Return [x, y] of the center of cell containing provided text 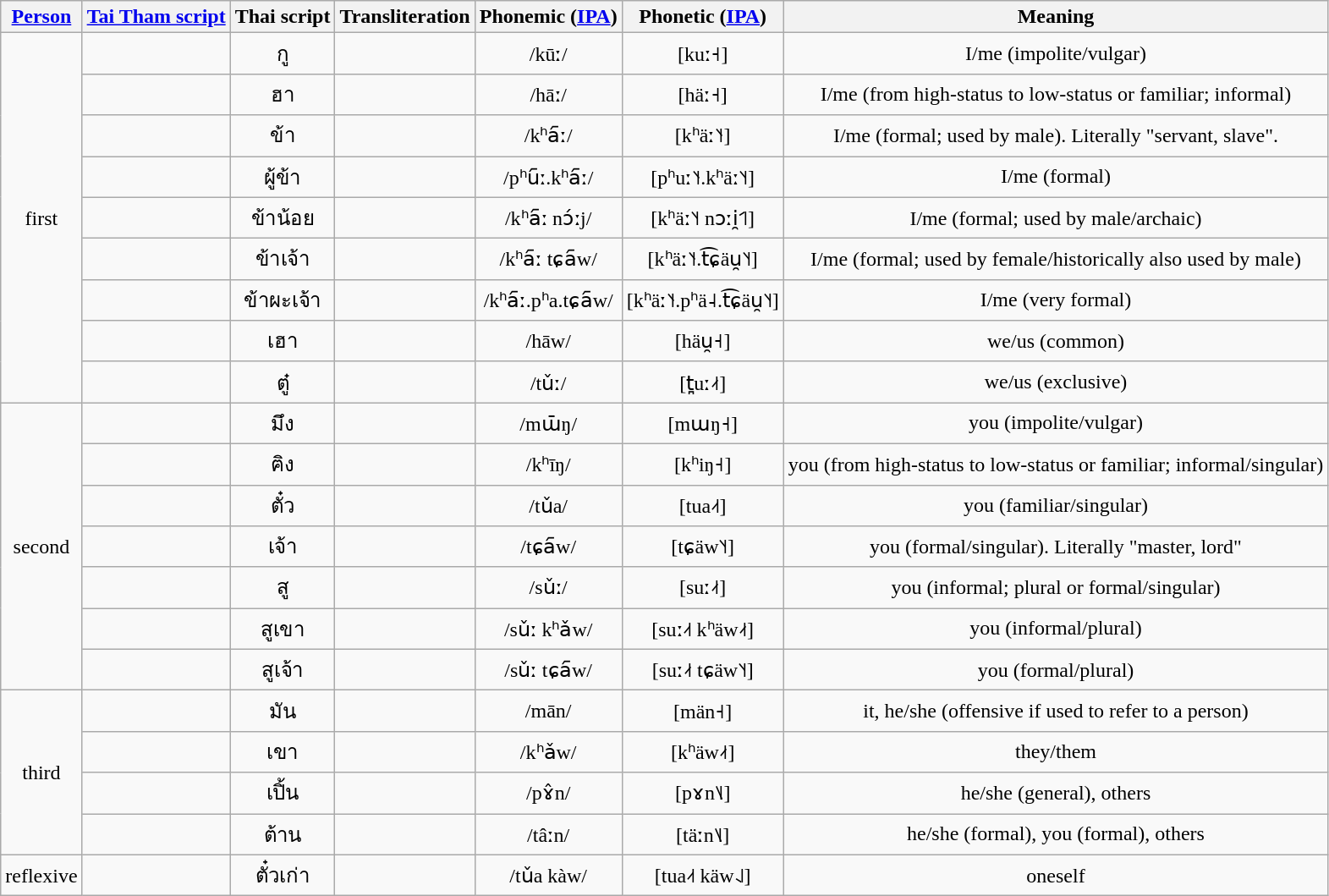
/kʰǎw/ [548, 751]
[täːn˥˩] [702, 834]
[t̪uː˨˦] [702, 382]
he/she (general), others [1056, 794]
/kūː/ [548, 54]
/hāː/ [548, 95]
[häu̯˧] [702, 342]
ข้าเจ้า [283, 259]
เปิ้น [283, 794]
[tua˨˦] [702, 506]
ฅิง [283, 464]
[kʰiŋ˧] [702, 464]
/mɯ̄ŋ/ [548, 423]
[kʰäː˥˧ nɔːi̯˦˥] [702, 218]
สูเขา [283, 629]
มึง [283, 423]
I/me (from high-status to low-status or familiar; informal) [1056, 95]
you (familiar/singular) [1056, 506]
I/me (formal; used by male/archaic) [1056, 218]
/tɕa᷇w/ [548, 547]
I/me (formal; used by female/historically also used by male) [1056, 259]
reflexive [41, 875]
Tai Tham script [156, 17]
I/me (impolite/vulgar) [1056, 54]
I/me (formal) [1056, 176]
[kʰäː˥˧.pʰä˨.t͡ɕäu̯˥˧] [702, 300]
[kʰäː˥˧] [702, 135]
กู [283, 54]
[mɯŋ˧] [702, 423]
/kʰīŋ/ [548, 464]
ผู้ข้า [283, 176]
[suː˨˦ tɕäw˥˧] [702, 670]
you (from high-status to low-status or familiar; informal/singular) [1056, 464]
[män˧] [702, 711]
/pʰu᷇ː.kʰa᷇ː/ [548, 176]
เขา [283, 751]
[kʰäw˨˦] [702, 751]
I/me (formal; used by male). Literally "servant, slave". [1056, 135]
/mān/ [548, 711]
Person [41, 17]
we/us (common) [1056, 342]
/tǔa/ [548, 506]
/kʰa᷇ː tɕa᷇w/ [548, 259]
it, he/she (offensive if used to refer to a person) [1056, 711]
/sǔː tɕa᷇w/ [548, 670]
Transliteration [404, 17]
ข้า [283, 135]
they/them [1056, 751]
he/she (formal), you (formal), others [1056, 834]
ตู๋ [283, 382]
/tǔa kàw/ [548, 875]
ตั๋วเก่า [283, 875]
you (impolite/vulgar) [1056, 423]
[kuː˧] [702, 54]
third [41, 772]
เฮา [283, 342]
ข้าผะเจ้า [283, 300]
you (informal; plural or formal/singular) [1056, 587]
/sǔː/ [548, 587]
ข้าน้อย [283, 218]
I/me (very formal) [1056, 300]
ฮา [283, 95]
second [41, 547]
/tâːn/ [548, 834]
/kʰa᷇ː.pʰa.tɕa᷇w/ [548, 300]
[suː˨˦ kʰäw˨˦] [702, 629]
first [41, 218]
Phonemic (IPA) [548, 17]
/kʰa᷇ː nɔ́ːj/ [548, 218]
/kʰa᷇ː/ [548, 135]
เจ้า [283, 547]
we/us (exclusive) [1056, 382]
/pɤ̂n/ [548, 794]
Thai script [283, 17]
you (formal/singular). Literally "master, lord" [1056, 547]
สู [283, 587]
oneself [1056, 875]
ตั๋ว [283, 506]
ต้าน [283, 834]
[häː˧] [702, 95]
[tua˨˦ käw˨˩] [702, 875]
[suː˨˦] [702, 587]
/tǔː/ [548, 382]
[pɤn˥˩] [702, 794]
Phonetic (IPA) [702, 17]
[kʰäː˥˧.t͡ɕäu̯˥˧] [702, 259]
/hāw/ [548, 342]
มัน [283, 711]
[tɕäw˥˧] [702, 547]
[pʰuː˥˧.kʰäː˥˧] [702, 176]
สูเจ้า [283, 670]
you (informal/plural) [1056, 629]
you (formal/plural) [1056, 670]
Meaning [1056, 17]
/sǔː kʰǎw/ [548, 629]
